Identify which cell holds the provided text, then report its (X, Y) central coordinate. 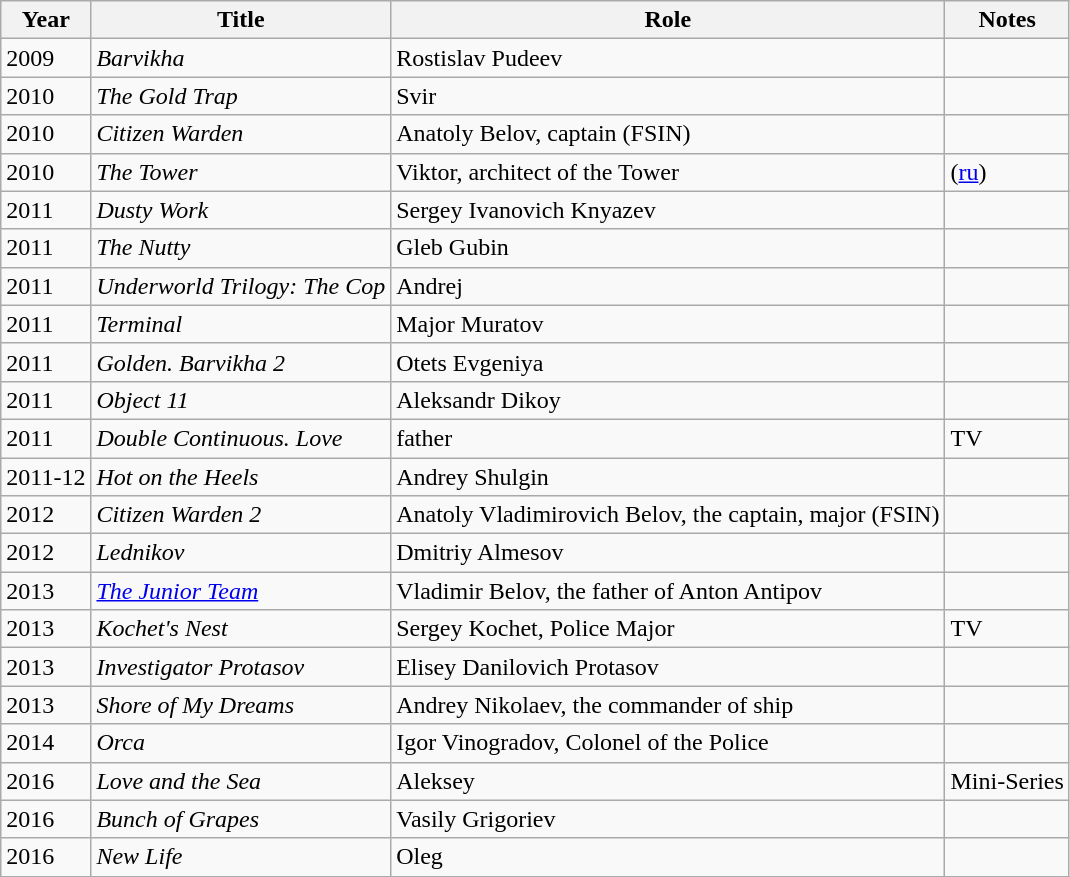
Citizen Warden (241, 134)
(ru) (1007, 172)
The Tower (241, 172)
Underworld Trilogy: The Cop (241, 286)
Igor Vinogradov, Colonel of the Police (668, 743)
Andrej (668, 286)
Vasily Grigoriev (668, 819)
Lednikov (241, 553)
Terminal (241, 324)
Rostislav Pudeev (668, 58)
Otets Evgeniya (668, 362)
2009 (46, 58)
New Life (241, 857)
2011-12 (46, 477)
The Junior Team (241, 591)
Citizen Warden 2 (241, 515)
Golden. Barvikha 2 (241, 362)
Year (46, 20)
Svir (668, 96)
Major Muratov (668, 324)
Anatoly Vladimirovich Belov, the captain, major (FSIN) (668, 515)
The Gold Trap (241, 96)
Dusty Work (241, 210)
Anatoly Belov, captain (FSIN) (668, 134)
Viktor, architect of the Tower (668, 172)
Love and the Sea (241, 781)
Hot on the Heels (241, 477)
Aleksandr Dikoy (668, 400)
Title (241, 20)
Dmitriy Almesov (668, 553)
Double Continuous. Love (241, 438)
Sergey Kochet, Police Major (668, 629)
Shore of My Dreams (241, 705)
Aleksey (668, 781)
Vladimir Belov, the father of Anton Antipov (668, 591)
Barvikha (241, 58)
Sergey Ivanovich Knyazev (668, 210)
Orca (241, 743)
Kochet's Nest (241, 629)
Bunch of Grapes (241, 819)
Object 11 (241, 400)
Andrey Shulgin (668, 477)
2014 (46, 743)
Andrey Nikolaev, the commander of ship (668, 705)
Investigator Protasov (241, 667)
Gleb Gubin (668, 248)
Elisey Danilovich Protasov (668, 667)
Mini-Series (1007, 781)
The Nutty (241, 248)
father (668, 438)
Notes (1007, 20)
Oleg (668, 857)
Role (668, 20)
